Capture the cell that displays the provided text and extract its (X, Y) central coordinate. 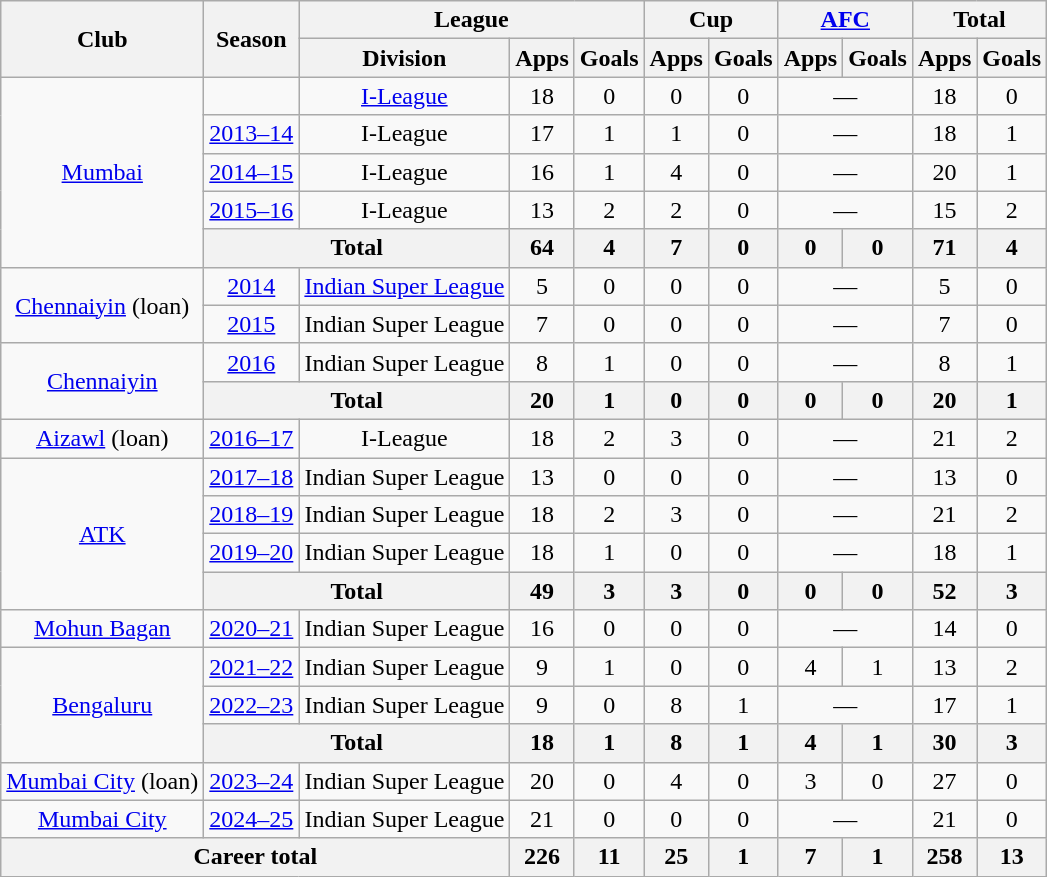
2014–15 (252, 172)
Career total (256, 857)
Chennaiyin (102, 381)
2018–19 (252, 515)
2020–21 (252, 629)
2015–16 (252, 210)
64 (542, 248)
Aizawl (loan) (102, 438)
49 (542, 591)
Season (252, 39)
25 (676, 857)
AFC (845, 20)
2023–24 (252, 781)
2013–14 (252, 134)
Cup (711, 20)
258 (944, 857)
Bengaluru (102, 705)
League (472, 20)
Mumbai (102, 172)
Club (102, 39)
Mumbai City (loan) (102, 781)
2014 (252, 286)
ATK (102, 534)
2021–22 (252, 667)
14 (944, 629)
2022–23 (252, 705)
Division (404, 58)
27 (944, 781)
Chennaiyin (loan) (102, 305)
2019–20 (252, 553)
2015 (252, 324)
2024–25 (252, 819)
71 (944, 248)
2017–18 (252, 477)
15 (944, 210)
11 (609, 857)
Mumbai City (102, 819)
30 (944, 743)
2016 (252, 362)
52 (944, 591)
226 (542, 857)
Mohun Bagan (102, 629)
2016–17 (252, 438)
